For the text-containing cell, return its midpoint in [X, Y] coordinate format. 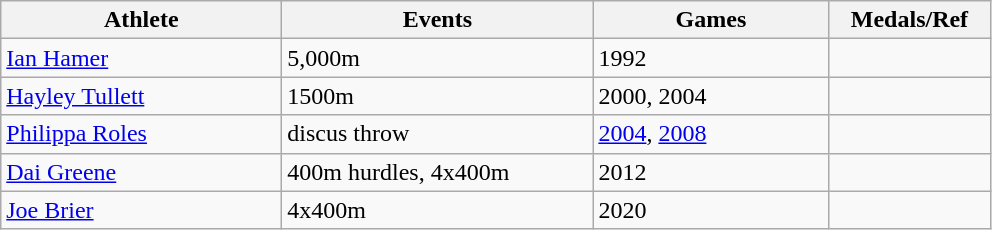
Athlete [142, 20]
Philippa Roles [142, 134]
Joe Brier [142, 210]
2012 [711, 172]
2020 [711, 210]
Games [711, 20]
5,000m [438, 58]
discus throw [438, 134]
4x400m [438, 210]
Medals/Ref [910, 20]
Events [438, 20]
400m hurdles, 4x400m [438, 172]
Hayley Tullett [142, 96]
1992 [711, 58]
2004, 2008 [711, 134]
Dai Greene [142, 172]
Ian Hamer [142, 58]
1500m [438, 96]
2000, 2004 [711, 96]
